Locate the cell with the specified text and output its (x, y) center coordinate. 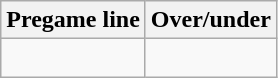
Over/under (210, 20)
Pregame line (74, 20)
